Identify which cell holds the provided text, then report its [X, Y] central coordinate. 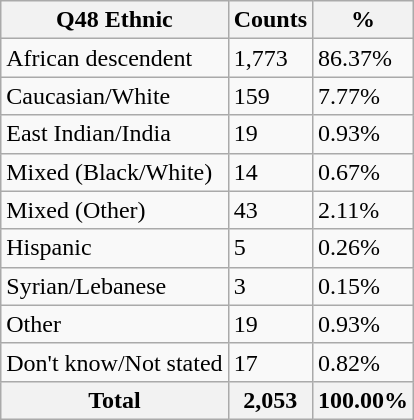
0.15% [364, 286]
% [364, 20]
7.77% [364, 96]
1,773 [270, 58]
Total [114, 400]
86.37% [364, 58]
0.67% [364, 172]
Mixed (Black/White) [114, 172]
3 [270, 286]
0.82% [364, 362]
17 [270, 362]
100.00% [364, 400]
2.11% [364, 210]
Q48 Ethnic [114, 20]
East Indian/India [114, 134]
2,053 [270, 400]
0.26% [364, 248]
Syrian/Lebanese [114, 286]
African descendent [114, 58]
43 [270, 210]
Mixed (Other) [114, 210]
14 [270, 172]
5 [270, 248]
Don't know/Not stated [114, 362]
159 [270, 96]
Counts [270, 20]
Other [114, 324]
Caucasian/White [114, 96]
Hispanic [114, 248]
